Detect which cell encompasses the target text, then output its (X, Y) center coordinate. 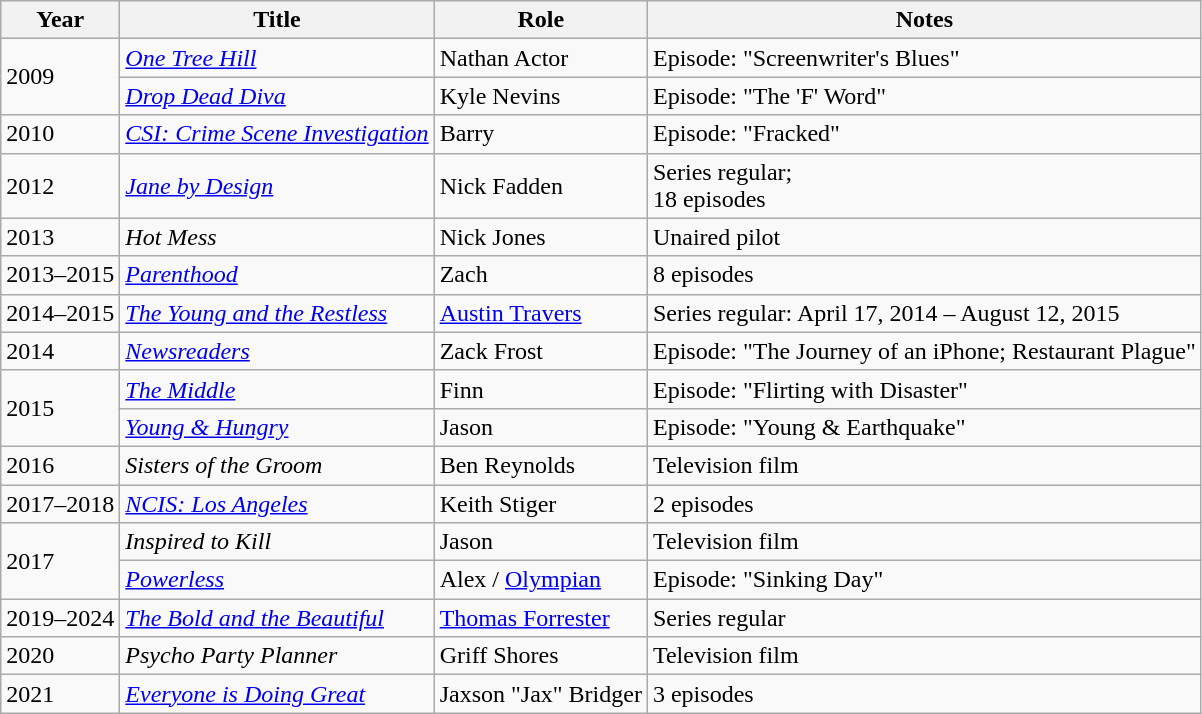
Episode: "Screenwriter's Blues" (924, 58)
Everyone is Doing Great (277, 694)
Newsreaders (277, 351)
2017–2018 (60, 503)
Thomas Forrester (540, 618)
Powerless (277, 580)
2017 (60, 561)
Alex / Olympian (540, 580)
Inspired to Kill (277, 542)
CSI: Crime Scene Investigation (277, 134)
NCIS: Los Angeles (277, 503)
2014–2015 (60, 313)
Zack Frost (540, 351)
Keith Stiger (540, 503)
Role (540, 20)
Notes (924, 20)
Episode: "Young & Earthquake" (924, 427)
Episode: "The Journey of an iPhone; Restaurant Plague" (924, 351)
Zach (540, 275)
3 episodes (924, 694)
Sisters of the Groom (277, 465)
One Tree Hill (277, 58)
The Young and the Restless (277, 313)
Year (60, 20)
Nick Fadden (540, 186)
Jaxson "Jax" Bridger (540, 694)
2013 (60, 237)
2014 (60, 351)
2013–2015 (60, 275)
Title (277, 20)
2016 (60, 465)
Series regular (924, 618)
The Middle (277, 389)
Nathan Actor (540, 58)
2010 (60, 134)
2012 (60, 186)
2009 (60, 77)
Psycho Party Planner (277, 656)
Nick Jones (540, 237)
Griff Shores (540, 656)
2021 (60, 694)
Episode: "Flirting with Disaster" (924, 389)
Kyle Nevins (540, 96)
Barry (540, 134)
Series regular;18 episodes (924, 186)
2 episodes (924, 503)
2020 (60, 656)
8 episodes (924, 275)
Austin Travers (540, 313)
Parenthood (277, 275)
2019–2024 (60, 618)
Unaired pilot (924, 237)
2015 (60, 408)
Drop Dead Diva (277, 96)
Finn (540, 389)
Episode: "The 'F' Word" (924, 96)
Ben Reynolds (540, 465)
Young & Hungry (277, 427)
Series regular: April 17, 2014 – August 12, 2015 (924, 313)
Episode: "Sinking Day" (924, 580)
The Bold and the Beautiful (277, 618)
Hot Mess (277, 237)
Jane by Design (277, 186)
Episode: "Fracked" (924, 134)
